For the text-containing cell, return its midpoint in [X, Y] coordinate format. 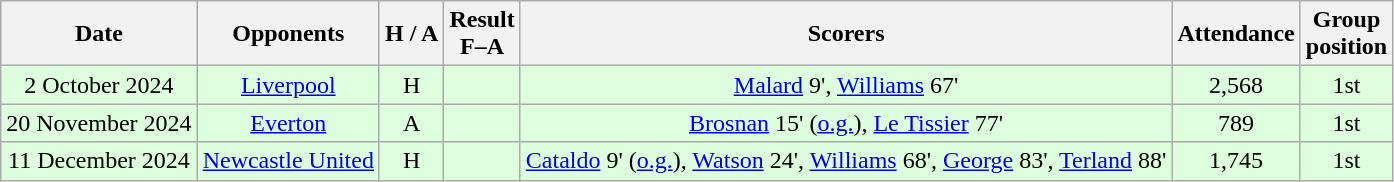
Opponents [288, 34]
789 [1236, 123]
Attendance [1236, 34]
Newcastle United [288, 161]
Liverpool [288, 85]
A [411, 123]
1,745 [1236, 161]
Groupposition [1346, 34]
2,568 [1236, 85]
2 October 2024 [99, 85]
H / A [411, 34]
20 November 2024 [99, 123]
Everton [288, 123]
Cataldo 9' (o.g.), Watson 24', Williams 68', George 83', Terland 88' [846, 161]
Malard 9', Williams 67' [846, 85]
Brosnan 15' (o.g.), Le Tissier 77' [846, 123]
ResultF–A [482, 34]
11 December 2024 [99, 161]
Date [99, 34]
Scorers [846, 34]
